Provide the [x, y] coordinate of the cell's center where the given text is located.  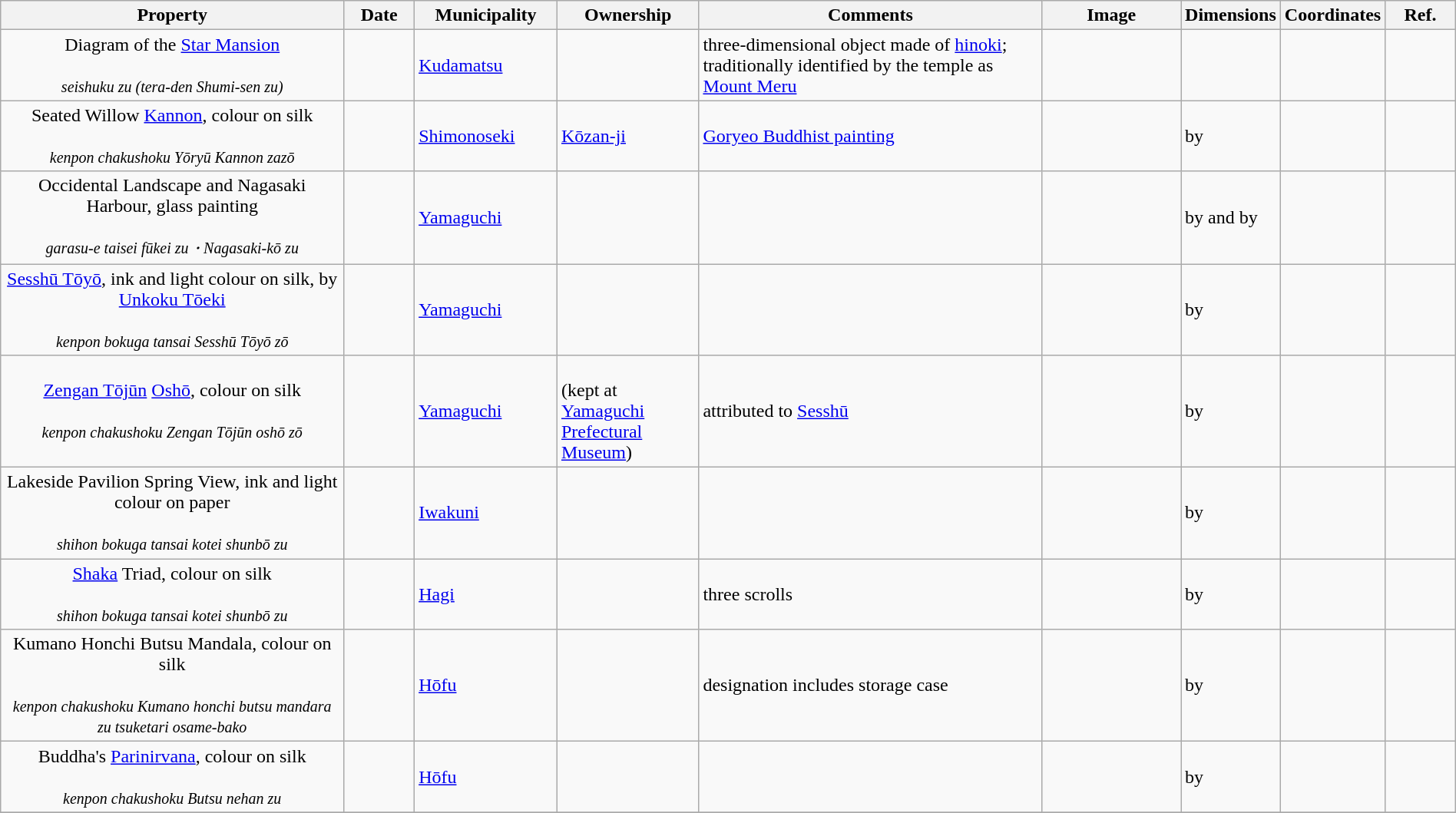
Buddha's Parinirvana, colour on silkkenpon chakushoku Butsu nehan zu [172, 777]
Date [379, 15]
Kumano Honchi Butsu Mandala, colour on silkkenpon chakushoku Kumano honchi butsu mandara zu tsuketari osame-bako [172, 686]
three scrolls [871, 594]
three-dimensional object made of hinoki; traditionally identified by the temple as Mount Meru [871, 65]
Comments [871, 15]
attributed to Sesshū [871, 411]
Occidental Landscape and Nagasaki Harbour, glass paintinggarasu-e taisei fūkei zu・Nagasaki-kō zu [172, 218]
Kudamatsu [486, 65]
Sesshū Tōyō, ink and light colour on silk, by Unkoku Tōekikenpon bokuga tansai Sesshū Tōyō zō [172, 310]
Shaka Triad, colour on silkshihon bokuga tansai kotei shunbō zu [172, 594]
by and by [1231, 218]
Lakeside Pavilion Spring View, ink and light colour on papershihon bokuga tansai kotei shunbō zu [172, 513]
Hagi [486, 594]
Property [172, 15]
Ref. [1421, 15]
designation includes storage case [871, 686]
Ownership [627, 15]
Seated Willow Kannon, colour on silkkenpon chakushoku Yōryū Kannon zazō [172, 136]
Coordinates [1332, 15]
Municipality [486, 15]
Image [1112, 15]
Iwakuni [486, 513]
Dimensions [1231, 15]
(kept at Yamaguchi Prefectural Museum) [627, 411]
Zengan Tōjūn Oshō, colour on silkkenpon chakushoku Zengan Tōjūn oshō zō [172, 411]
Diagram of the Star Mansionseishuku zu (tera-den Shumi-sen zu) [172, 65]
Shimonoseki [486, 136]
Kōzan-ji [627, 136]
Goryeo Buddhist painting [871, 136]
